Locate the cell with the specified text and output its (x, y) center coordinate. 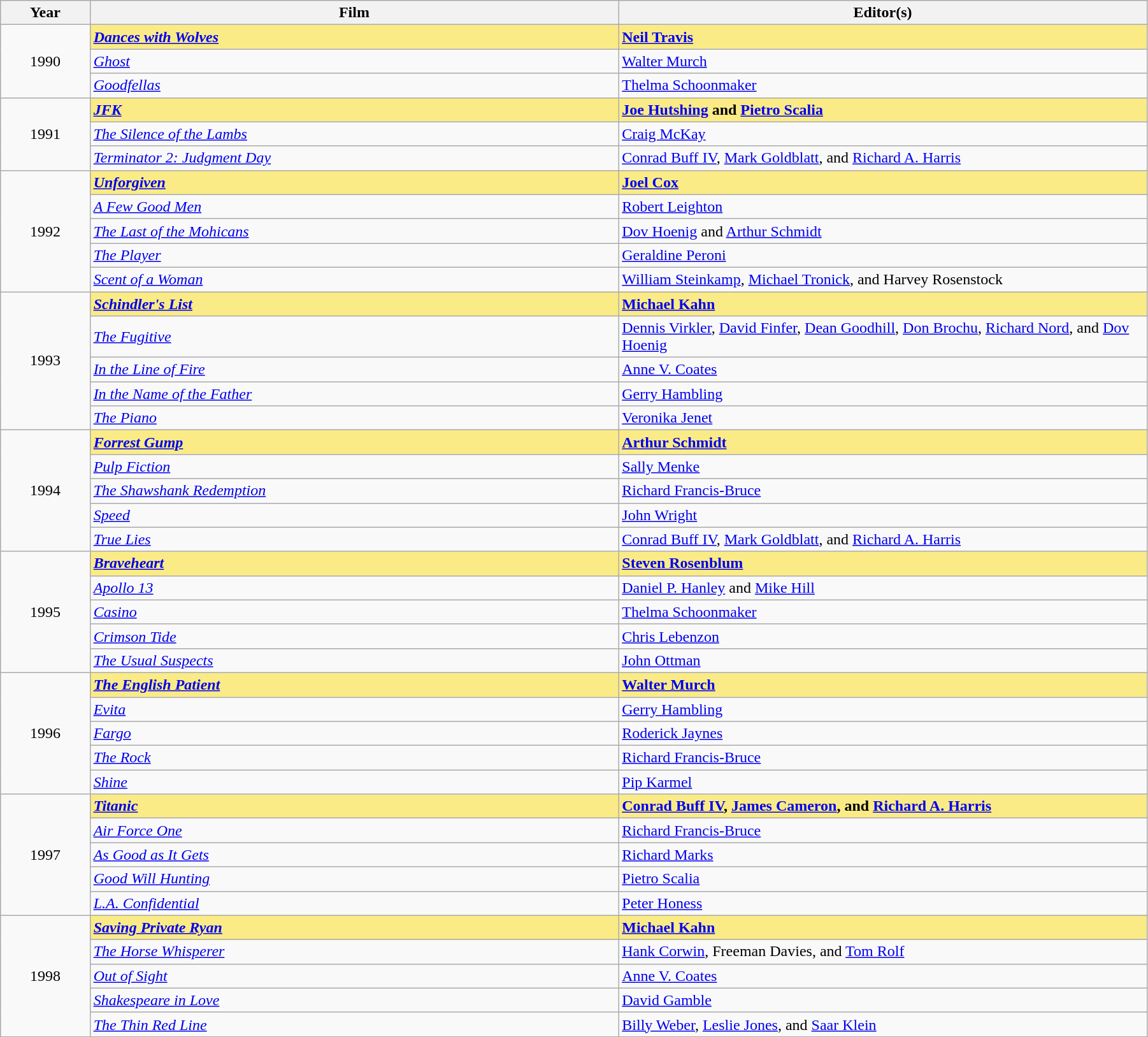
Craig McKay (883, 134)
Dances with Wolves (354, 37)
Peter Honess (883, 903)
Year (45, 13)
The Rock (354, 758)
Pulp Fiction (354, 467)
The Last of the Mohicans (354, 231)
A Few Good Men (354, 207)
Terminator 2: Judgment Day (354, 158)
True Lies (354, 539)
1996 (45, 733)
Casino (354, 612)
Air Force One (354, 830)
In the Name of the Father (354, 394)
Sally Menke (883, 467)
William Steinkamp, Michael Tronick, and Harvey Rosenstock (883, 279)
Pietro Scalia (883, 879)
Dennis Virkler, David Finfer, Dean Goodhill, Don Brochu, Richard Nord, and Dov Hoenig (883, 337)
John Ottman (883, 660)
Pip Karmel (883, 782)
The English Patient (354, 685)
Unforgiven (354, 182)
Saving Private Ryan (354, 927)
Joe Hutshing and Pietro Scalia (883, 110)
Forrest Gump (354, 442)
Speed (354, 515)
1991 (45, 134)
Scent of a Woman (354, 279)
Goodfellas (354, 85)
Robert Leighton (883, 207)
1993 (45, 361)
Editor(s) (883, 13)
Hank Corwin, Freeman Davies, and Tom Rolf (883, 952)
Shakespeare in Love (354, 1000)
The Shawshank Redemption (354, 491)
Billy Weber, Leslie Jones, and Saar Klein (883, 1024)
Out of Sight (354, 976)
1997 (45, 855)
Evita (354, 709)
1992 (45, 231)
1998 (45, 976)
Crimson Tide (354, 636)
David Gamble (883, 1000)
Roderick Jaynes (883, 734)
Daniel P. Hanley and Mike Hill (883, 588)
Chris Lebenzon (883, 636)
The Player (354, 255)
The Fugitive (354, 337)
Shine (354, 782)
Braveheart (354, 563)
The Usual Suspects (354, 660)
Geraldine Peroni (883, 255)
The Piano (354, 418)
The Thin Red Line (354, 1024)
1990 (45, 61)
Joel Cox (883, 182)
Arthur Schmidt (883, 442)
John Wright (883, 515)
Steven Rosenblum (883, 563)
Fargo (354, 734)
As Good as It Gets (354, 855)
1994 (45, 491)
Richard Marks (883, 855)
The Silence of the Lambs (354, 134)
Schindler's List (354, 304)
Veronika Jenet (883, 418)
Dov Hoenig and Arthur Schmidt (883, 231)
Conrad Buff IV, James Cameron, and Richard A. Harris (883, 806)
Good Will Hunting (354, 879)
Neil Travis (883, 37)
Film (354, 13)
Titanic (354, 806)
1995 (45, 612)
The Horse Whisperer (354, 952)
JFK (354, 110)
Apollo 13 (354, 588)
Ghost (354, 61)
L.A. Confidential (354, 903)
In the Line of Fire (354, 370)
